Pinpoint the cell where the given text exists, returning its [x, y] midpoint coordinate. 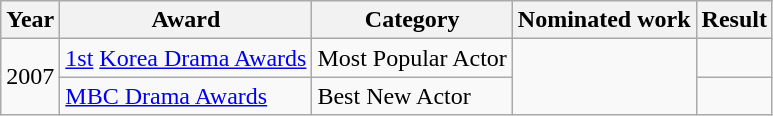
2007 [30, 77]
Award [186, 20]
Result [734, 20]
Category [412, 20]
Nominated work [604, 20]
Most Popular Actor [412, 58]
Best New Actor [412, 96]
MBC Drama Awards [186, 96]
1st Korea Drama Awards [186, 58]
Year [30, 20]
